Locate the cell with the specified text and output its (X, Y) center coordinate. 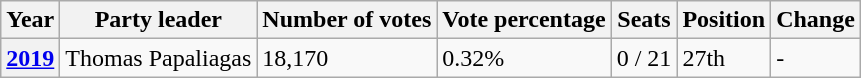
Change (816, 20)
Party leader (158, 20)
2019 (30, 58)
- (816, 58)
Thomas Papaliagas (158, 58)
0 / 21 (644, 58)
27th (724, 58)
Number of votes (347, 20)
0.32% (524, 58)
Position (724, 20)
18,170 (347, 58)
Vote percentage (524, 20)
Year (30, 20)
Seats (644, 20)
